Pinpoint the cell where the given text exists, returning its (x, y) midpoint coordinate. 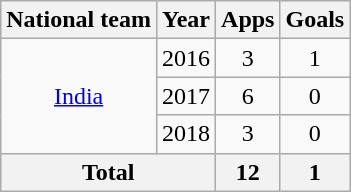
Total (108, 172)
2018 (186, 134)
2016 (186, 58)
6 (248, 96)
India (79, 96)
2017 (186, 96)
Year (186, 20)
Goals (315, 20)
12 (248, 172)
Apps (248, 20)
National team (79, 20)
